Search for the cell housing the specified text and yield its [X, Y] center coordinate. 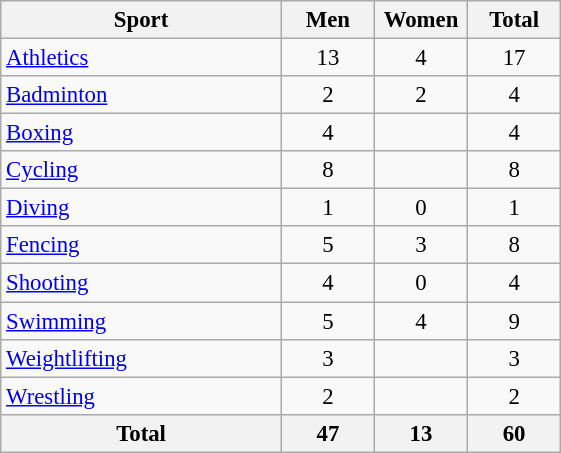
17 [514, 58]
Men [328, 20]
Swimming [142, 321]
Badminton [142, 95]
Weightlifting [142, 358]
Boxing [142, 133]
Athletics [142, 58]
9 [514, 321]
Wrestling [142, 396]
47 [328, 433]
Sport [142, 20]
60 [514, 433]
Diving [142, 208]
Shooting [142, 283]
Cycling [142, 170]
Fencing [142, 245]
Women [420, 20]
